Determine the [X, Y] coordinate at the center of the cell enclosing the given text.  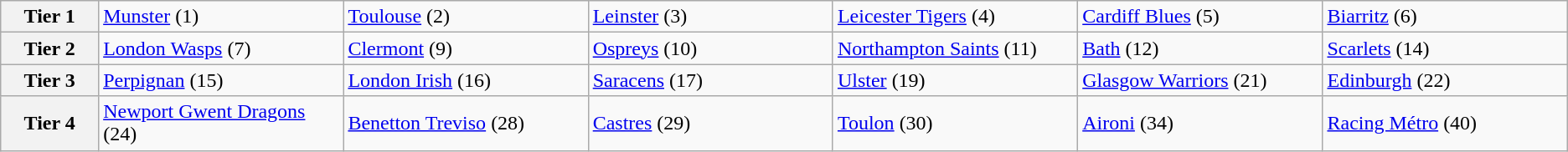
Aironi (34) [1200, 124]
Toulon (30) [955, 124]
Clermont (9) [466, 48]
Newport Gwent Dragons (24) [221, 124]
Biarritz (6) [1445, 17]
Castres (29) [710, 124]
Ospreys (10) [710, 48]
Leinster (3) [710, 17]
Tier 1 [50, 17]
Racing Métro (40) [1445, 124]
Edinburgh (22) [1445, 80]
Tier 4 [50, 124]
London Irish (16) [466, 80]
Scarlets (14) [1445, 48]
London Wasps (7) [221, 48]
Saracens (17) [710, 80]
Munster (1) [221, 17]
Benetton Treviso (28) [466, 124]
Northampton Saints (11) [955, 48]
Tier 2 [50, 48]
Perpignan (15) [221, 80]
Bath (12) [1200, 48]
Leicester Tigers (4) [955, 17]
Glasgow Warriors (21) [1200, 80]
Cardiff Blues (5) [1200, 17]
Toulouse (2) [466, 17]
Ulster (19) [955, 80]
Tier 3 [50, 80]
